Search for the cell housing the specified text and yield its (X, Y) center coordinate. 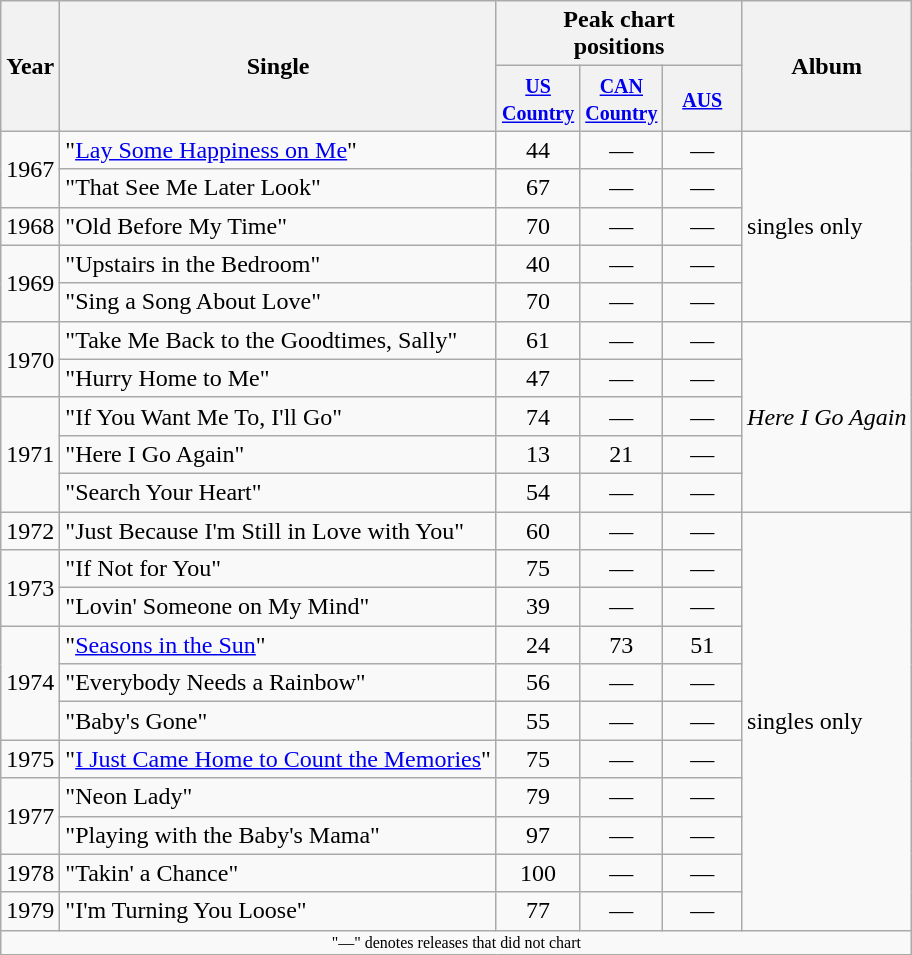
1967 (30, 169)
40 (538, 264)
"Here I Go Again" (278, 454)
67 (538, 188)
"Everybody Needs a Rainbow" (278, 683)
Album (827, 66)
"That See Me Later Look" (278, 188)
13 (538, 454)
24 (538, 645)
Year (30, 66)
"Lovin' Someone on My Mind" (278, 607)
51 (702, 645)
1972 (30, 531)
1974 (30, 683)
79 (538, 797)
"Upstairs in the Bedroom" (278, 264)
"Playing with the Baby's Mama" (278, 835)
97 (538, 835)
"If Not for You" (278, 569)
"Hurry Home to Me" (278, 378)
1979 (30, 911)
"Baby's Gone" (278, 721)
"Just Because I'm Still in Love with You" (278, 531)
US Country (538, 98)
54 (538, 492)
1968 (30, 226)
"Lay Some Happiness on Me" (278, 150)
55 (538, 721)
"Search Your Heart" (278, 492)
74 (538, 416)
44 (538, 150)
"Seasons in the Sun" (278, 645)
1977 (30, 816)
1978 (30, 873)
1971 (30, 454)
56 (538, 683)
"Sing a Song About Love" (278, 302)
39 (538, 607)
60 (538, 531)
AUS (702, 98)
Peak chartpositions (618, 34)
Here I Go Again (827, 416)
1969 (30, 283)
"—" denotes releases that did not chart (456, 942)
Single (278, 66)
61 (538, 340)
"I'm Turning You Loose" (278, 911)
CAN Country (622, 98)
47 (538, 378)
"If You Want Me To, I'll Go" (278, 416)
1975 (30, 759)
"I Just Came Home to Count the Memories" (278, 759)
"Old Before My Time" (278, 226)
"Take Me Back to the Goodtimes, Sally" (278, 340)
"Neon Lady" (278, 797)
1970 (30, 359)
1973 (30, 588)
21 (622, 454)
73 (622, 645)
77 (538, 911)
100 (538, 873)
"Takin' a Chance" (278, 873)
